Detect which cell encompasses the target text, then output its (X, Y) center coordinate. 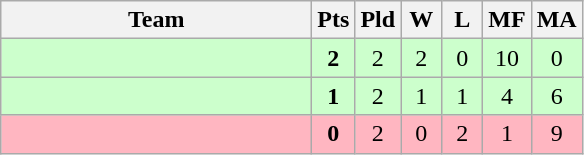
MF (507, 20)
MA (556, 20)
W (422, 20)
Team (156, 20)
9 (556, 134)
Pts (334, 20)
L (462, 20)
Pld (378, 20)
6 (556, 96)
4 (507, 96)
10 (507, 58)
